Extract the (X, Y) coordinate from the center of the cell holding the provided text.  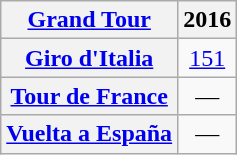
Grand Tour (90, 20)
Vuelta a España (90, 134)
2016 (208, 20)
Giro d'Italia (90, 58)
151 (208, 58)
Tour de France (90, 96)
